Determine the (X, Y) coordinate at the center of the cell enclosing the given text.  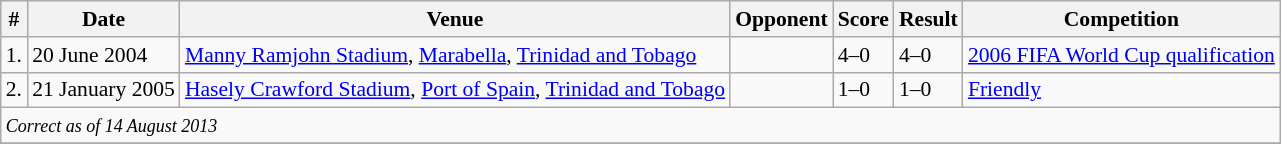
Date (104, 19)
Correct as of 14 August 2013 (640, 126)
1. (14, 55)
Competition (1122, 19)
Opponent (782, 19)
# (14, 19)
2. (14, 90)
2006 FIFA World Cup qualification (1122, 55)
Score (864, 19)
20 June 2004 (104, 55)
Hasely Crawford Stadium, Port of Spain, Trinidad and Tobago (455, 90)
Friendly (1122, 90)
Manny Ramjohn Stadium, Marabella, Trinidad and Tobago (455, 55)
Result (928, 19)
Venue (455, 19)
21 January 2005 (104, 90)
